Capture the cell that displays the provided text and extract its (X, Y) central coordinate. 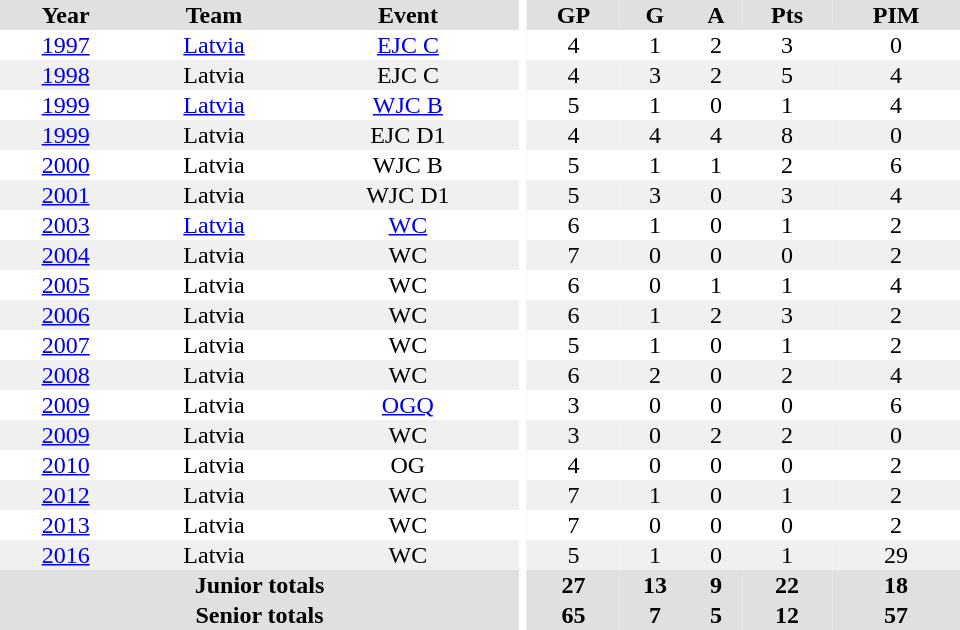
PIM (896, 15)
2008 (66, 375)
2001 (66, 195)
Senior totals (260, 615)
2016 (66, 555)
Junior totals (260, 585)
A (716, 15)
2007 (66, 345)
OGQ (408, 405)
2012 (66, 495)
GP (574, 15)
Team (214, 15)
Event (408, 15)
2005 (66, 285)
2000 (66, 165)
2013 (66, 525)
9 (716, 585)
1997 (66, 45)
13 (654, 585)
Year (66, 15)
2010 (66, 465)
65 (574, 615)
G (654, 15)
18 (896, 585)
2004 (66, 255)
OG (408, 465)
1998 (66, 75)
12 (787, 615)
57 (896, 615)
2006 (66, 315)
WJC D1 (408, 195)
Pts (787, 15)
2003 (66, 225)
27 (574, 585)
8 (787, 135)
29 (896, 555)
22 (787, 585)
EJC D1 (408, 135)
